Search for the cell housing the specified text and yield its (X, Y) center coordinate. 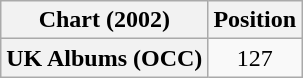
Position (255, 20)
127 (255, 58)
UK Albums (OCC) (104, 58)
Chart (2002) (104, 20)
